Capture the cell that displays the provided text and extract its (X, Y) central coordinate. 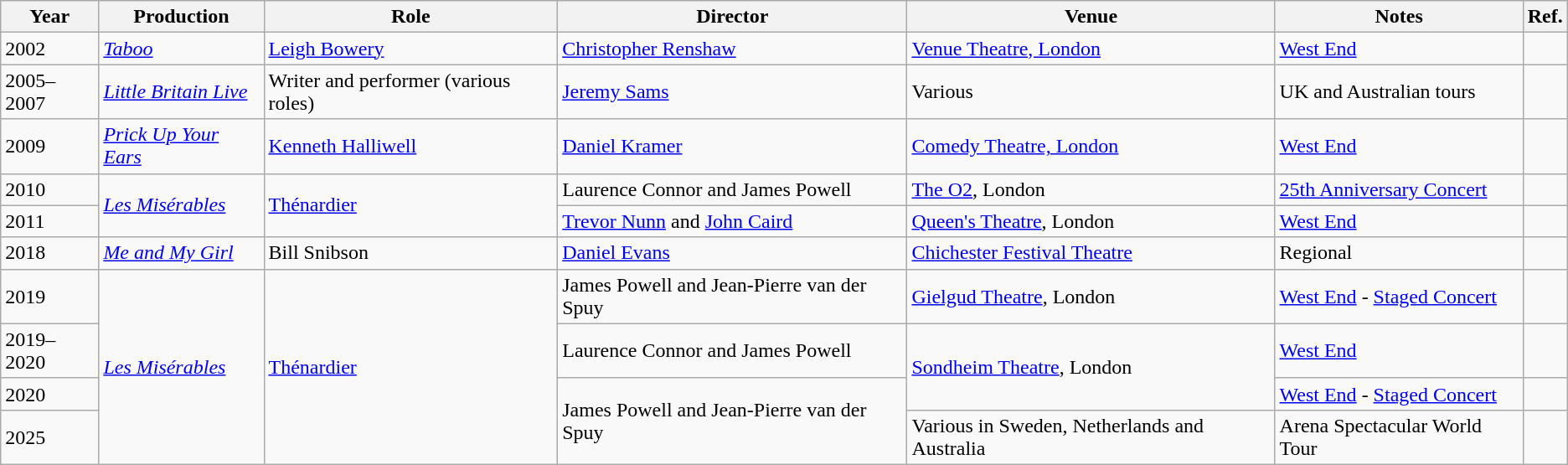
Christopher Renshaw (732, 49)
2018 (50, 253)
Prick Up Your Ears (181, 146)
Taboo (181, 49)
Ref. (1545, 17)
Leigh Bowery (410, 49)
Role (410, 17)
Venue (1091, 17)
Jeremy Sams (732, 92)
Me and My Girl (181, 253)
Queen's Theatre, London (1091, 221)
2009 (50, 146)
2010 (50, 189)
UK and Australian tours (1399, 92)
2005–2007 (50, 92)
Year (50, 17)
2002 (50, 49)
2019 (50, 297)
Daniel Kramer (732, 146)
Gielgud Theatre, London (1091, 297)
Little Britain Live (181, 92)
Arena Spectacular World Tour (1399, 437)
Daniel Evans (732, 253)
2019–2020 (50, 350)
Writer and performer (various roles) (410, 92)
Notes (1399, 17)
25th Anniversary Concert (1399, 189)
Comedy Theatre, London (1091, 146)
Sondheim Theatre, London (1091, 367)
Regional (1399, 253)
2011 (50, 221)
2020 (50, 394)
Bill Snibson (410, 253)
Trevor Nunn and John Caird (732, 221)
Director (732, 17)
Chichester Festival Theatre (1091, 253)
Various in Sweden, Netherlands and Australia (1091, 437)
Production (181, 17)
The O2, London (1091, 189)
Venue Theatre, London (1091, 49)
Kenneth Halliwell (410, 146)
Various (1091, 92)
2025 (50, 437)
